For the text-containing cell, return its midpoint in [x, y] coordinate format. 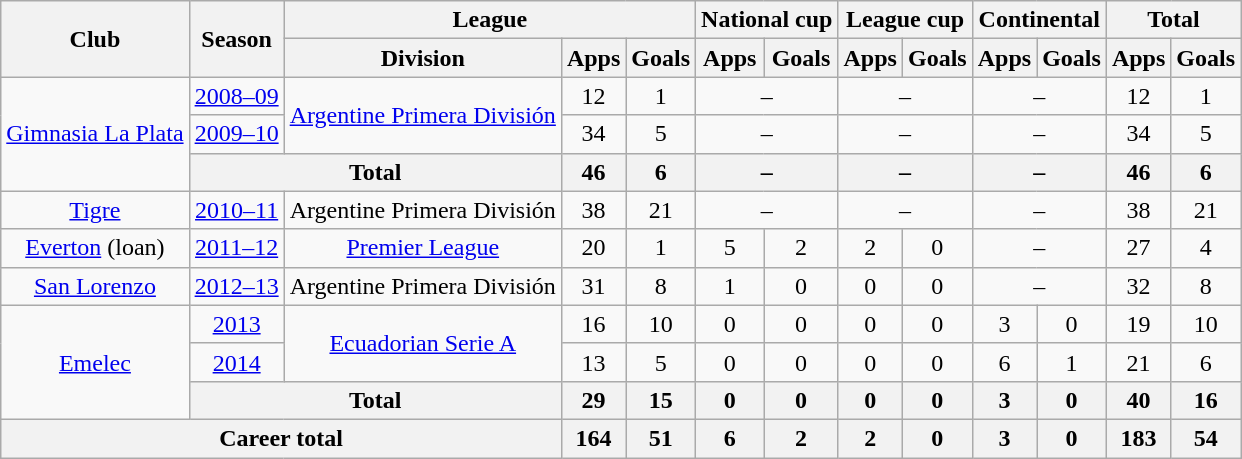
Gimnasia La Plata [95, 134]
Continental [1039, 20]
League [490, 20]
4 [1206, 248]
2009–10 [236, 134]
15 [661, 400]
Season [236, 39]
2012–13 [236, 286]
2011–12 [236, 248]
13 [593, 362]
51 [661, 438]
183 [1138, 438]
Career total [282, 438]
20 [593, 248]
164 [593, 438]
Ecuadorian Serie A [422, 343]
2008–09 [236, 96]
54 [1206, 438]
Everton (loan) [95, 248]
Tigre [95, 210]
40 [1138, 400]
Club [95, 39]
2010–11 [236, 210]
2014 [236, 362]
2013 [236, 324]
Emelec [95, 362]
29 [593, 400]
League cup [905, 20]
Division [422, 58]
31 [593, 286]
San Lorenzo [95, 286]
Premier League [422, 248]
32 [1138, 286]
27 [1138, 248]
National cup [767, 20]
19 [1138, 324]
